Detect which cell encompasses the target text, then output its (X, Y) center coordinate. 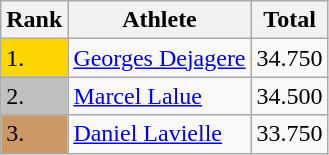
Rank (34, 20)
Georges Dejagere (160, 58)
34.750 (290, 58)
Athlete (160, 20)
1. (34, 58)
Marcel Lalue (160, 96)
3. (34, 134)
34.500 (290, 96)
2. (34, 96)
Daniel Lavielle (160, 134)
Total (290, 20)
33.750 (290, 134)
